Detect which cell encompasses the target text, then output its [X, Y] center coordinate. 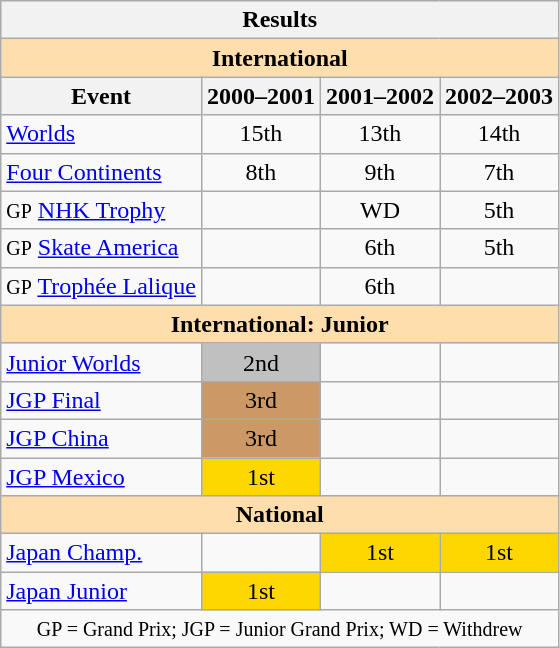
National [280, 515]
GP Trophée Lalique [102, 286]
JGP China [102, 438]
2nd [260, 362]
Japan Junior [102, 591]
14th [500, 134]
2002–2003 [500, 96]
International [280, 58]
Worlds [102, 134]
JGP Mexico [102, 477]
GP = Grand Prix; JGP = Junior Grand Prix; WD = Withdrew [280, 629]
Junior Worlds [102, 362]
2001–2002 [380, 96]
7th [500, 172]
GP Skate America [102, 248]
8th [260, 172]
15th [260, 134]
Japan Champ. [102, 553]
Event [102, 96]
2000–2001 [260, 96]
International: Junior [280, 324]
Results [280, 20]
GP NHK Trophy [102, 210]
13th [380, 134]
Four Continents [102, 172]
9th [380, 172]
JGP Final [102, 400]
WD [380, 210]
